Scan for the cell matching the given text and deliver its [X, Y] coordinate at center. 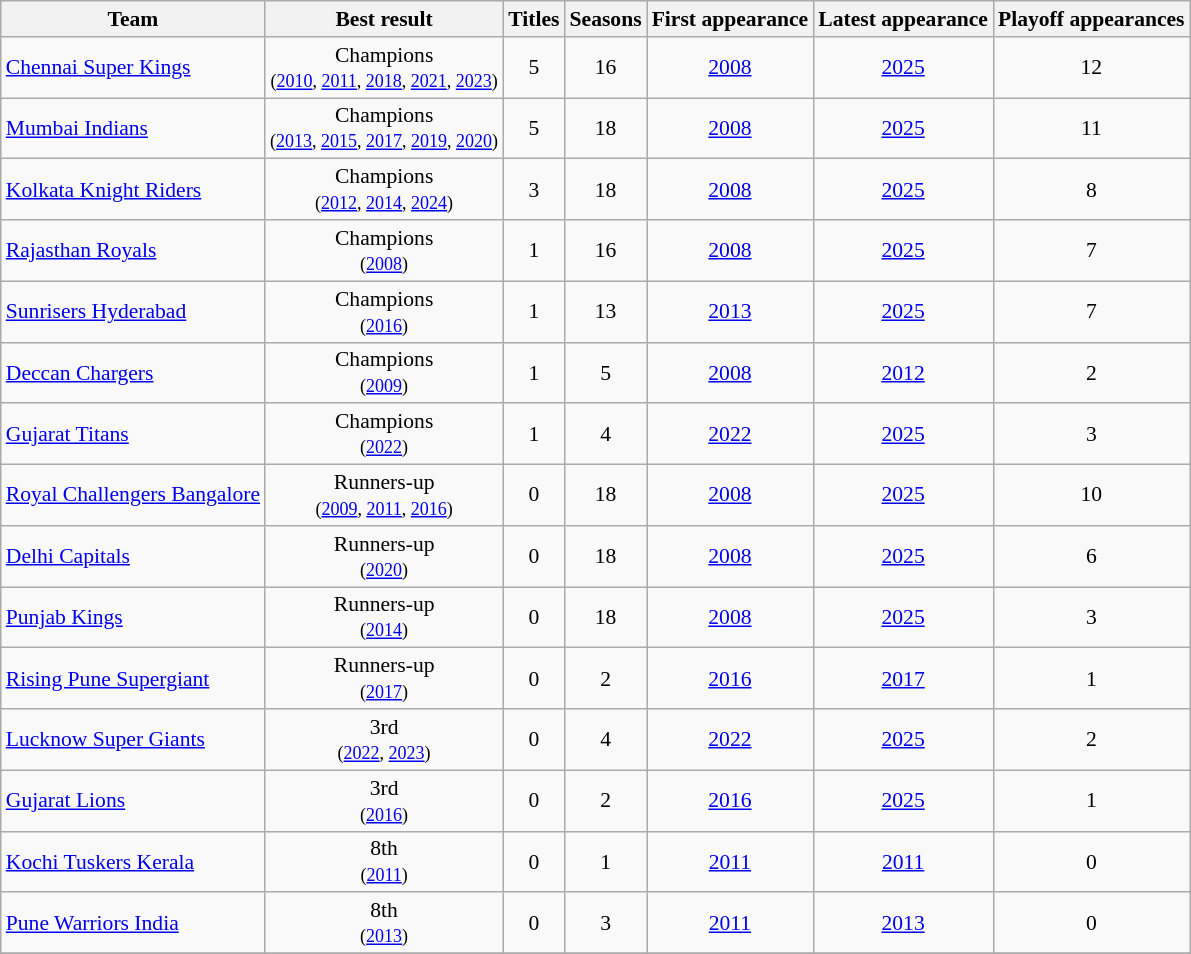
Deccan Chargers [133, 372]
10 [1092, 496]
8th(2011) [384, 862]
2012 [903, 372]
Runners-up(2020) [384, 556]
13 [605, 312]
Champions(2013, 2015, 2017, 2019, 2020) [384, 128]
Champions(2022) [384, 434]
Delhi Capitals [133, 556]
Best result [384, 19]
Pune Warriors India [133, 924]
Runners-up(2017) [384, 678]
Kolkata Knight Riders [133, 190]
Champions(2009) [384, 372]
Titles [534, 19]
Runners-up(2014) [384, 618]
Champions(2008) [384, 250]
Team [133, 19]
Playoff appearances [1092, 19]
Chennai Super Kings [133, 68]
Gujarat Lions [133, 800]
Royal Challengers Bangalore [133, 496]
Champions(2010, 2011, 2018, 2021, 2023) [384, 68]
Champions(2016) [384, 312]
Latest appearance [903, 19]
Rising Pune Supergiant [133, 678]
Gujarat Titans [133, 434]
Runners-up(2009, 2011, 2016) [384, 496]
Seasons [605, 19]
Lucknow Super Giants [133, 740]
3rd(2022, 2023) [384, 740]
Punjab Kings [133, 618]
2017 [903, 678]
First appearance [730, 19]
6 [1092, 556]
12 [1092, 68]
Mumbai Indians [133, 128]
8th(2013) [384, 924]
8 [1092, 190]
Kochi Tuskers Kerala [133, 862]
Sunrisers Hyderabad [133, 312]
3rd(2016) [384, 800]
11 [1092, 128]
Rajasthan Royals [133, 250]
Champions(2012, 2014, 2024) [384, 190]
